Pinpoint the cell where the given text exists, returning its [X, Y] midpoint coordinate. 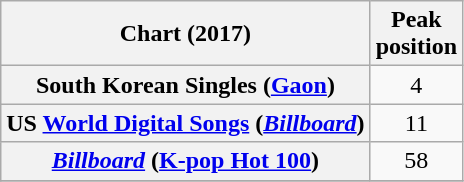
4 [416, 85]
Peakposition [416, 34]
South Korean Singles (Gaon) [186, 85]
US World Digital Songs (Billboard) [186, 123]
Billboard (K-pop Hot 100) [186, 161]
11 [416, 123]
58 [416, 161]
Chart (2017) [186, 34]
